From the cell containing the given text, extract its center point as (x, y) coordinate. 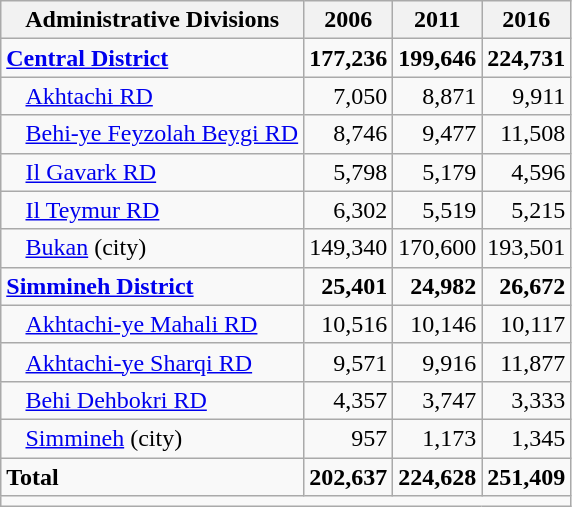
6,302 (348, 210)
3,747 (438, 400)
7,050 (348, 96)
4,596 (526, 172)
Akhtachi-ye Mahali RD (152, 324)
193,501 (526, 248)
Total (152, 477)
25,401 (348, 286)
Bukan (city) (152, 248)
11,877 (526, 362)
199,646 (438, 58)
8,871 (438, 96)
177,236 (348, 58)
Simmineh District (152, 286)
Behi-ye Feyzolah Beygi RD (152, 134)
202,637 (348, 477)
24,982 (438, 286)
251,409 (526, 477)
2011 (438, 20)
4,357 (348, 400)
5,798 (348, 172)
8,746 (348, 134)
170,600 (438, 248)
224,628 (438, 477)
2016 (526, 20)
5,179 (438, 172)
224,731 (526, 58)
Administrative Divisions (152, 20)
5,519 (438, 210)
26,672 (526, 286)
9,571 (348, 362)
Akhtachi-ye Sharqi RD (152, 362)
9,477 (438, 134)
10,146 (438, 324)
Central District (152, 58)
149,340 (348, 248)
1,173 (438, 438)
2006 (348, 20)
Il Teymur RD (152, 210)
Simmineh (city) (152, 438)
Akhtachi RD (152, 96)
957 (348, 438)
3,333 (526, 400)
Il Gavark RD (152, 172)
10,117 (526, 324)
9,911 (526, 96)
10,516 (348, 324)
Behi Dehbokri RD (152, 400)
11,508 (526, 134)
5,215 (526, 210)
9,916 (438, 362)
1,345 (526, 438)
